Return [x, y] of the center of cell containing provided text 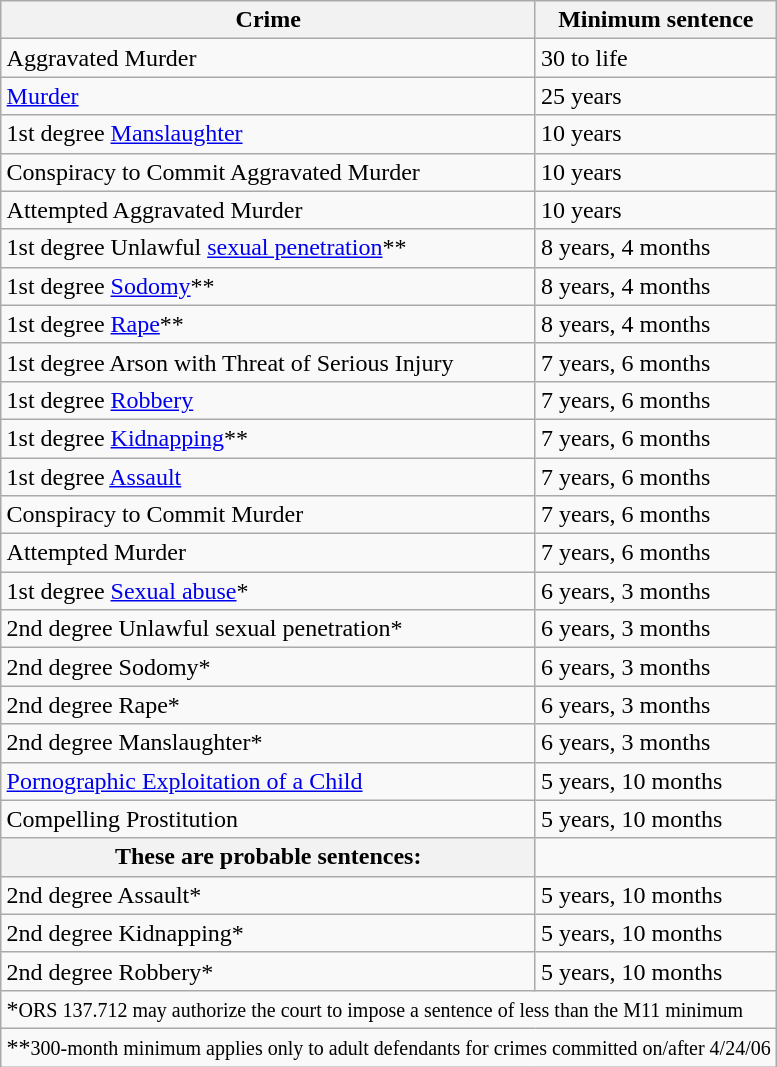
30 to life [656, 58]
1st degree Assault [268, 477]
1st degree Robbery [268, 400]
Murder [268, 96]
1st degree Manslaughter [268, 134]
Attempted Aggravated Murder [268, 210]
**300-month minimum applies only to adult defendants for crimes committed on/after 4/24/06 [388, 1047]
2nd degree Manslaughter* [268, 743]
25 years [656, 96]
Minimum sentence [656, 20]
2nd degree Robbery* [268, 971]
1st degree Sodomy** [268, 286]
2nd degree Unlawful sexual penetration* [268, 629]
1st degree Arson with Threat of Serious Injury [268, 362]
These are probable sentences: [268, 857]
1st degree Sexual abuse* [268, 591]
Conspiracy to Commit Murder [268, 515]
Compelling Prostitution [268, 819]
*ORS 137.712 may authorize the court to impose a sentence of less than the M11 minimum [388, 1009]
2nd degree Kidnapping* [268, 933]
2nd degree Rape* [268, 705]
2nd degree Assault* [268, 895]
1st degree Unlawful sexual penetration** [268, 248]
Conspiracy to Commit Aggravated Murder [268, 172]
Attempted Murder [268, 553]
1st degree Rape** [268, 324]
Aggravated Murder [268, 58]
1st degree Kidnapping** [268, 438]
2nd degree Sodomy* [268, 667]
Pornographic Exploitation of a Child [268, 781]
Crime [268, 20]
